Detect which cell encompasses the target text, then output its (x, y) center coordinate. 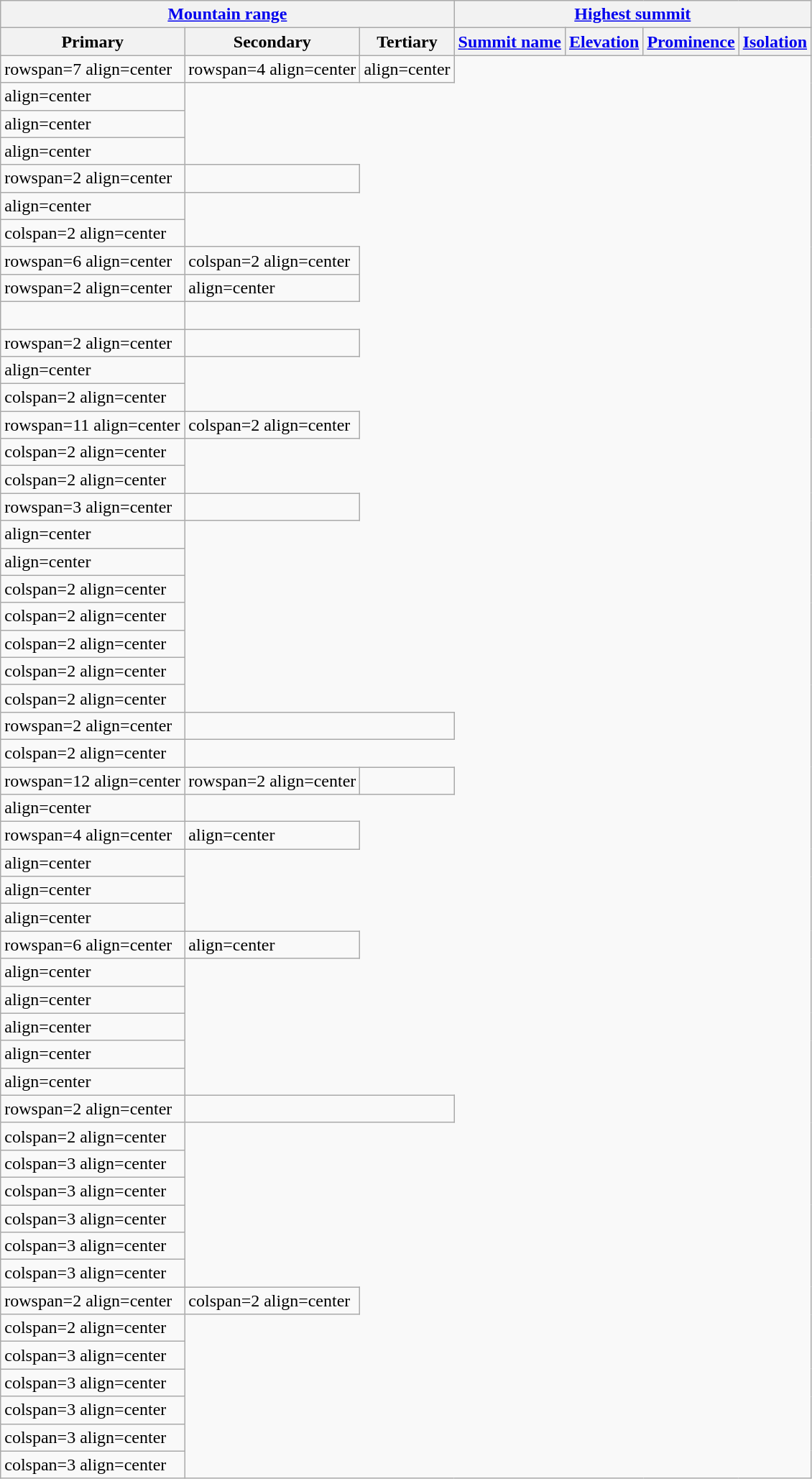
rowspan=12 align=center (93, 780)
rowspan=3 align=center (93, 507)
Elevation (604, 42)
Highest summit (632, 14)
Summit name (509, 42)
rowspan=11 align=center (93, 425)
Isolation (775, 42)
Mountain range (227, 14)
Primary (93, 42)
Tertiary (407, 42)
rowspan=7 align=center (93, 69)
Secondary (272, 42)
Prominence (691, 42)
